Return (x, y) of the center of cell containing provided text 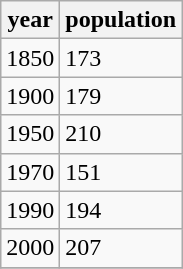
1970 (30, 172)
population (121, 20)
173 (121, 58)
210 (121, 134)
1850 (30, 58)
1990 (30, 210)
194 (121, 210)
151 (121, 172)
207 (121, 248)
year (30, 20)
179 (121, 96)
2000 (30, 248)
1900 (30, 96)
1950 (30, 134)
